Output the [X, Y] coordinate of the center of the cell containing the given text.  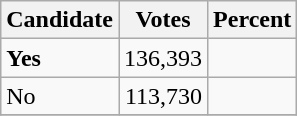
Candidate [60, 20]
136,393 [162, 58]
Yes [60, 58]
No [60, 96]
Votes [162, 20]
Percent [252, 20]
113,730 [162, 96]
